Determine the [x, y] coordinate at the center of the cell enclosing the given text.  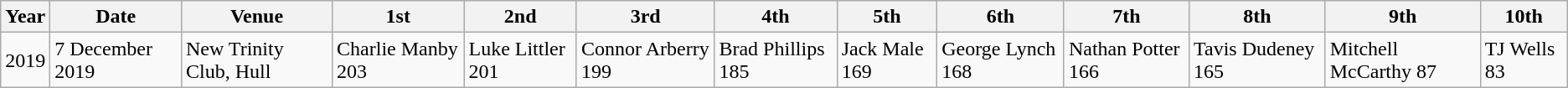
2019 [25, 60]
Date [116, 17]
1st [399, 17]
Jack Male 169 [887, 60]
Luke Littler 201 [521, 60]
3rd [645, 17]
9th [1402, 17]
7 December 2019 [116, 60]
George Lynch 168 [1001, 60]
Charlie Manby 203 [399, 60]
4th [776, 17]
Nathan Potter 166 [1126, 60]
Connor Arberry 199 [645, 60]
Year [25, 17]
6th [1001, 17]
Tavis Dudeney 165 [1256, 60]
Brad Phillips 185 [776, 60]
10th [1524, 17]
Mitchell McCarthy 87 [1402, 60]
5th [887, 17]
Venue [256, 17]
7th [1126, 17]
TJ Wells 83 [1524, 60]
2nd [521, 17]
8th [1256, 17]
New Trinity Club, Hull [256, 60]
